Search for the cell housing the specified text and yield its (x, y) center coordinate. 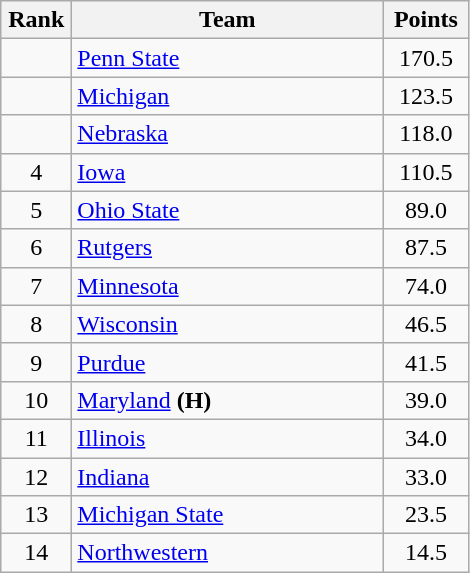
170.5 (426, 58)
74.0 (426, 286)
Michigan (228, 96)
10 (36, 400)
4 (36, 172)
Wisconsin (228, 324)
Penn State (228, 58)
7 (36, 286)
Illinois (228, 438)
Nebraska (228, 134)
33.0 (426, 477)
46.5 (426, 324)
Maryland (H) (228, 400)
Purdue (228, 362)
39.0 (426, 400)
5 (36, 210)
13 (36, 515)
Ohio State (228, 210)
123.5 (426, 96)
14 (36, 553)
Michigan State (228, 515)
11 (36, 438)
23.5 (426, 515)
Minnesota (228, 286)
Northwestern (228, 553)
6 (36, 248)
110.5 (426, 172)
Rutgers (228, 248)
9 (36, 362)
89.0 (426, 210)
118.0 (426, 134)
87.5 (426, 248)
8 (36, 324)
Indiana (228, 477)
Rank (36, 20)
12 (36, 477)
Points (426, 20)
41.5 (426, 362)
14.5 (426, 553)
Team (228, 20)
Iowa (228, 172)
34.0 (426, 438)
